Pinpoint the cell where the given text exists, returning its (x, y) midpoint coordinate. 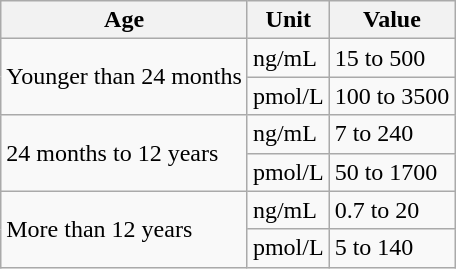
15 to 500 (392, 58)
Younger than 24 months (124, 77)
More than 12 years (124, 229)
5 to 140 (392, 248)
50 to 1700 (392, 172)
7 to 240 (392, 134)
24 months to 12 years (124, 153)
Age (124, 20)
Value (392, 20)
Unit (288, 20)
0.7 to 20 (392, 210)
100 to 3500 (392, 96)
